Locate the cell with the specified text and output its (X, Y) center coordinate. 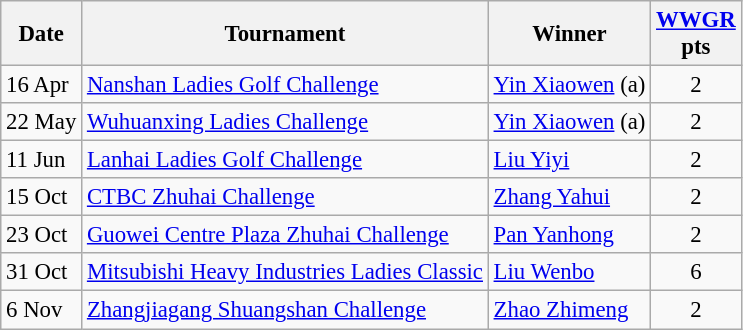
11 Jun (42, 160)
22 May (42, 122)
Liu Yiyi (569, 160)
6 (696, 273)
Lanhai Ladies Golf Challenge (286, 160)
Zhangjiagang Shuangshan Challenge (286, 310)
Nanshan Ladies Golf Challenge (286, 85)
CTBC Zhuhai Challenge (286, 197)
Liu Wenbo (569, 273)
6 Nov (42, 310)
Guowei Centre Plaza Zhuhai Challenge (286, 235)
Zhao Zhimeng (569, 310)
16 Apr (42, 85)
Winner (569, 34)
31 Oct (42, 273)
23 Oct (42, 235)
Zhang Yahui (569, 197)
WWGRpts (696, 34)
Wuhuanxing Ladies Challenge (286, 122)
Tournament (286, 34)
Date (42, 34)
Pan Yanhong (569, 235)
15 Oct (42, 197)
Mitsubishi Heavy Industries Ladies Classic (286, 273)
